Extract the (x, y) coordinate from the center of the cell holding the provided text.  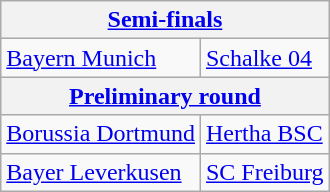
Bayer Leverkusen (101, 172)
Borussia Dortmund (101, 134)
SC Freiburg (264, 172)
Bayern Munich (101, 58)
Schalke 04 (264, 58)
Semi-finals (165, 20)
Preliminary round (165, 96)
Hertha BSC (264, 134)
